For the text-containing cell, return its midpoint in [X, Y] coordinate format. 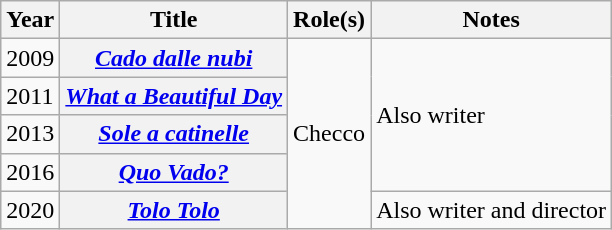
Sole a catinelle [174, 134]
What a Beautiful Day [174, 96]
2016 [30, 172]
Year [30, 20]
Cado dalle nubi [174, 58]
Notes [492, 20]
2009 [30, 58]
Checco [330, 134]
2013 [30, 134]
Tolo Tolo [174, 210]
2020 [30, 210]
Title [174, 20]
Role(s) [330, 20]
Also writer [492, 115]
Quo Vado? [174, 172]
Also writer and director [492, 210]
2011 [30, 96]
